Extract the [X, Y] coordinate from the center of the cell holding the provided text.  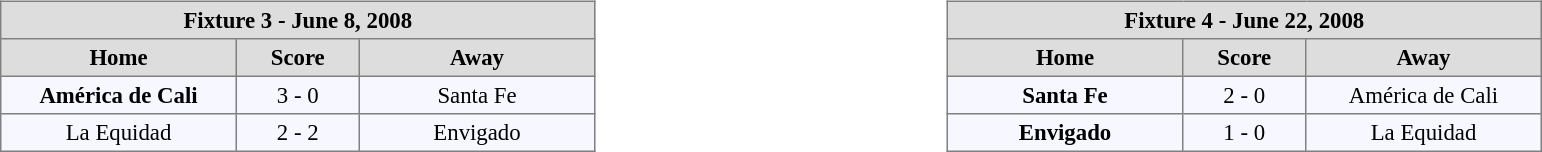
2 - 0 [1244, 95]
3 - 0 [298, 95]
2 - 2 [298, 133]
Fixture 3 - June 8, 2008 [298, 20]
1 - 0 [1244, 133]
Fixture 4 - June 22, 2008 [1244, 20]
